Determine the [x, y] coordinate at the center of the cell enclosing the given text.  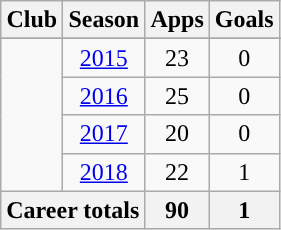
2015 [104, 58]
Apps [177, 20]
Career totals [73, 210]
22 [177, 172]
Season [104, 20]
23 [177, 58]
Goals [244, 20]
Club [32, 20]
2017 [104, 134]
25 [177, 96]
2018 [104, 172]
90 [177, 210]
20 [177, 134]
2016 [104, 96]
